Pinpoint the cell where the given text exists, returning its [X, Y] midpoint coordinate. 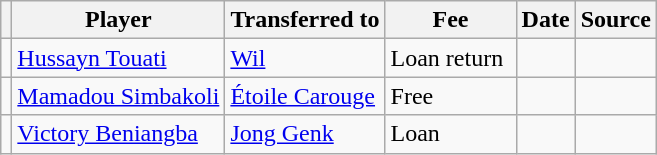
Mamadou Simbakoli [118, 96]
Étoile Carouge [305, 96]
Wil [305, 58]
Hussayn Touati [118, 58]
Jong Genk [305, 134]
Player [118, 20]
Date [546, 20]
Source [616, 20]
Victory Beniangba [118, 134]
Fee [450, 20]
Loan return [450, 58]
Free [450, 96]
Loan [450, 134]
Transferred to [305, 20]
